Capture the cell that displays the provided text and extract its (x, y) central coordinate. 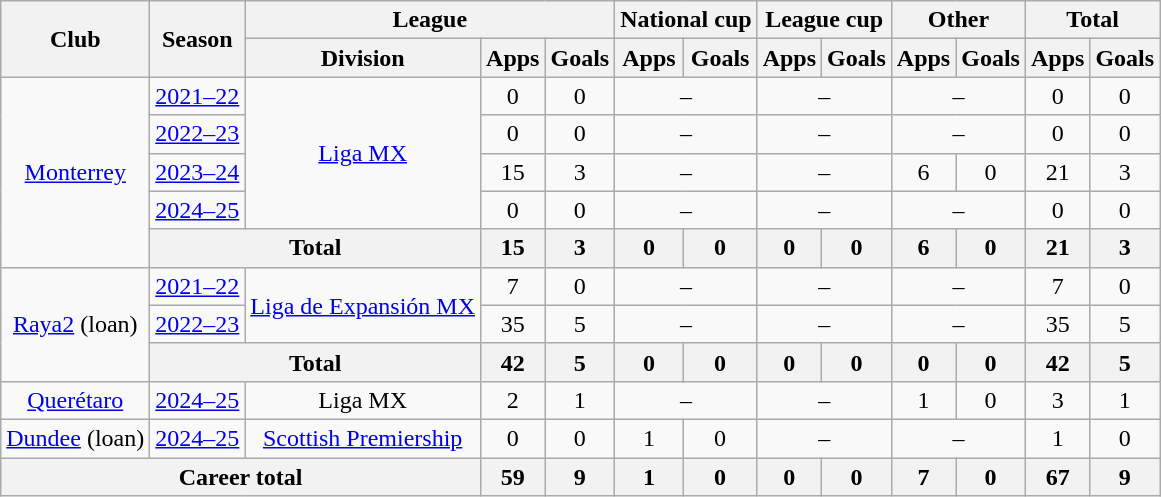
67 (1057, 477)
59 (513, 477)
Season (198, 39)
Querétaro (76, 400)
Other (958, 20)
Monterrey (76, 172)
Liga de Expansión MX (363, 305)
2 (513, 400)
National cup (686, 20)
Raya2 (loan) (76, 324)
League cup (824, 20)
Dundee (loan) (76, 438)
2023–24 (198, 172)
Scottish Premiership (363, 438)
Career total (241, 477)
League (430, 20)
Division (363, 58)
Club (76, 39)
